Locate the cell with the specified text and output its (X, Y) center coordinate. 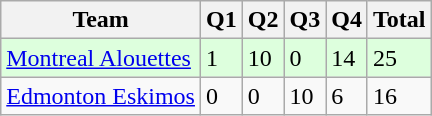
Q1 (221, 20)
Q2 (263, 20)
14 (347, 58)
Montreal Alouettes (101, 58)
Team (101, 20)
Q4 (347, 20)
25 (399, 58)
Edmonton Eskimos (101, 96)
1 (221, 58)
6 (347, 96)
Q3 (305, 20)
Total (399, 20)
16 (399, 96)
